Return the [x, y] coordinate for the center point of the cell that contains the specified text.  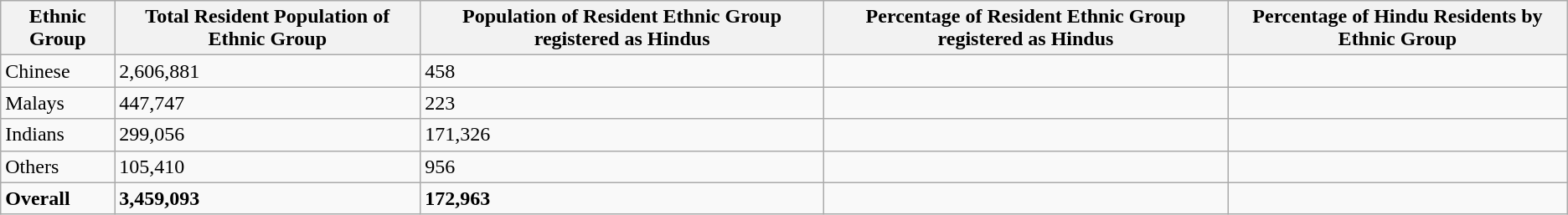
171,326 [622, 135]
3,459,093 [268, 198]
Malays [58, 103]
Percentage of Resident Ethnic Group registered as Hindus [1025, 28]
172,963 [622, 198]
Total Resident Population of Ethnic Group [268, 28]
223 [622, 103]
2,606,881 [268, 71]
447,747 [268, 103]
Overall [58, 198]
956 [622, 166]
Percentage of Hindu Residents by Ethnic Group [1398, 28]
299,056 [268, 135]
Others [58, 166]
Ethnic Group [58, 28]
Indians [58, 135]
Chinese [58, 71]
105,410 [268, 166]
458 [622, 71]
Population of Resident Ethnic Group registered as Hindus [622, 28]
